Capture the cell that displays the provided text and extract its [x, y] central coordinate. 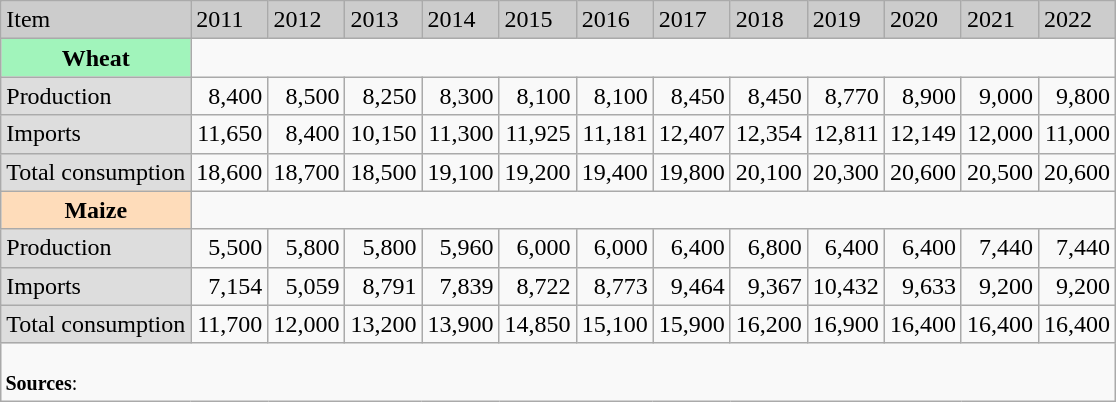
2012 [306, 20]
9,464 [692, 286]
20,500 [1000, 172]
19,100 [460, 172]
7,154 [230, 286]
8,900 [922, 96]
2021 [1000, 20]
11,650 [230, 134]
9,800 [1076, 96]
15,900 [692, 324]
2015 [538, 20]
11,000 [1076, 134]
9,000 [1000, 96]
Item [96, 20]
16,900 [846, 324]
8,300 [460, 96]
6,800 [768, 248]
12,149 [922, 134]
12,811 [846, 134]
12,407 [692, 134]
2014 [460, 20]
8,722 [538, 286]
7,839 [460, 286]
Sources: [558, 372]
20,300 [846, 172]
5,960 [460, 248]
2022 [1076, 20]
20,100 [768, 172]
13,900 [460, 324]
13,200 [384, 324]
2017 [692, 20]
Maize [96, 210]
2020 [922, 20]
15,100 [614, 324]
11,181 [614, 134]
11,300 [460, 134]
18,600 [230, 172]
2013 [384, 20]
18,700 [306, 172]
9,367 [768, 286]
18,500 [384, 172]
8,770 [846, 96]
11,700 [230, 324]
12,354 [768, 134]
14,850 [538, 324]
19,400 [614, 172]
8,773 [614, 286]
11,925 [538, 134]
10,432 [846, 286]
2019 [846, 20]
10,150 [384, 134]
8,791 [384, 286]
9,633 [922, 286]
5,500 [230, 248]
5,059 [306, 286]
Wheat [96, 58]
19,200 [538, 172]
2011 [230, 20]
2018 [768, 20]
2016 [614, 20]
8,250 [384, 96]
16,200 [768, 324]
8,500 [306, 96]
19,800 [692, 172]
